Output the [X, Y] coordinate of the center of the cell containing the given text.  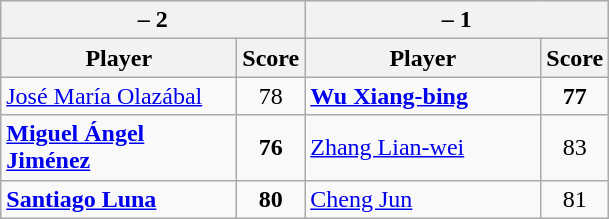
– 2 [153, 20]
Miguel Ángel Jiménez [119, 148]
Cheng Jun [423, 199]
81 [575, 199]
Zhang Lian-wei [423, 148]
– 1 [457, 20]
Wu Xiang-bing [423, 96]
77 [575, 96]
José María Olazábal [119, 96]
76 [271, 148]
83 [575, 148]
Santiago Luna [119, 199]
80 [271, 199]
78 [271, 96]
